Identify which cell holds the provided text, then report its [x, y] central coordinate. 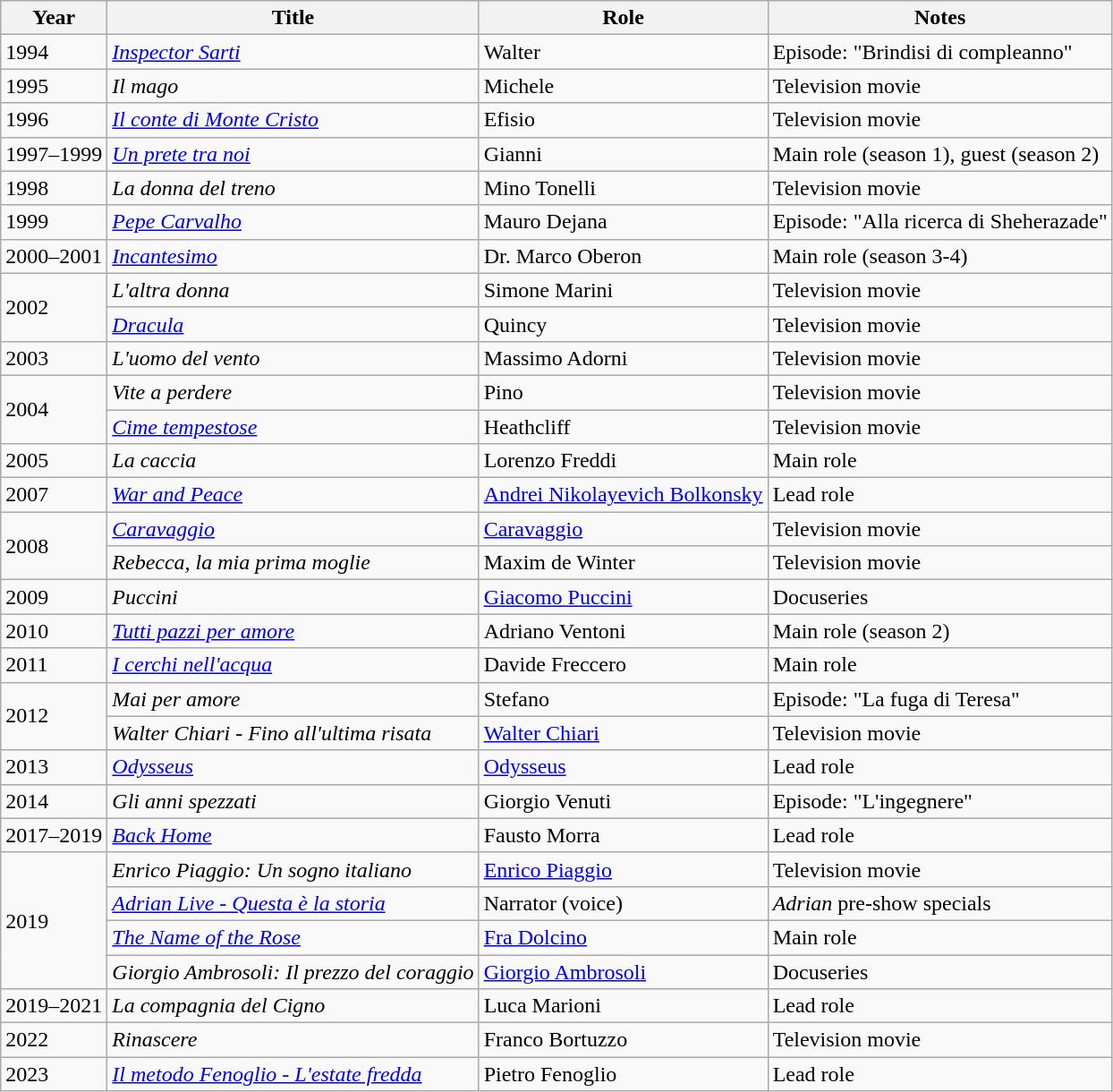
Inspector Sarti [293, 52]
Episode: "Alla ricerca di Sheherazade" [939, 222]
2017–2019 [54, 835]
2002 [54, 307]
Episode: "L'ingegnere" [939, 801]
Fra Dolcino [623, 937]
Heathcliff [623, 427]
1996 [54, 120]
Main role (season 1), guest (season 2) [939, 154]
Mino Tonelli [623, 188]
Efisio [623, 120]
2019–2021 [54, 1006]
Il conte di Monte Cristo [293, 120]
Maxim de Winter [623, 563]
Fausto Morra [623, 835]
La compagnia del Cigno [293, 1006]
Walter Chiari - Fino all'ultima risata [293, 733]
Tutti pazzi per amore [293, 631]
Michele [623, 86]
Lorenzo Freddi [623, 461]
Il metodo Fenoglio - L'estate fredda [293, 1074]
La donna del treno [293, 188]
Giacomo Puccini [623, 597]
Luca Marioni [623, 1006]
Franco Bortuzzo [623, 1040]
1994 [54, 52]
Year [54, 18]
2023 [54, 1074]
Enrico Piaggio [623, 869]
Walter Chiari [623, 733]
Giorgio Ambrosoli [623, 971]
Mai per amore [293, 699]
2010 [54, 631]
Episode: "Brindisi di compleanno" [939, 52]
2009 [54, 597]
Incantesimo [293, 256]
2007 [54, 495]
2005 [54, 461]
2011 [54, 665]
Simone Marini [623, 290]
2008 [54, 546]
Pino [623, 392]
2014 [54, 801]
2004 [54, 409]
2022 [54, 1040]
1997–1999 [54, 154]
Mauro Dejana [623, 222]
Role [623, 18]
Enrico Piaggio: Un sogno italiano [293, 869]
Adriano Ventoni [623, 631]
1998 [54, 188]
Main role (season 2) [939, 631]
Rinascere [293, 1040]
Back Home [293, 835]
1999 [54, 222]
Dr. Marco Oberon [623, 256]
Notes [939, 18]
Andrei Nikolayevich Bolkonsky [623, 495]
Gianni [623, 154]
I cerchi nell'acqua [293, 665]
Giorgio Ambrosoli: Il prezzo del coraggio [293, 971]
Massimo Adorni [623, 358]
2000–2001 [54, 256]
The Name of the Rose [293, 937]
Davide Freccero [623, 665]
2019 [54, 920]
Il mago [293, 86]
Dracula [293, 324]
Episode: "La fuga di Teresa" [939, 699]
Gli anni spezzati [293, 801]
Narrator (voice) [623, 903]
Stefano [623, 699]
2003 [54, 358]
Giorgio Venuti [623, 801]
Title [293, 18]
La caccia [293, 461]
Pietro Fenoglio [623, 1074]
Puccini [293, 597]
Un prete tra noi [293, 154]
Walter [623, 52]
Main role (season 3-4) [939, 256]
Rebecca, la mia prima moglie [293, 563]
2012 [54, 716]
2013 [54, 767]
Cime tempestose [293, 427]
War and Peace [293, 495]
1995 [54, 86]
Quincy [623, 324]
Pepe Carvalho [293, 222]
Vite a perdere [293, 392]
Adrian Live - Questa è la storia [293, 903]
Adrian pre-show specials [939, 903]
L'uomo del vento [293, 358]
L'altra donna [293, 290]
